For the text-containing cell, return its midpoint in [x, y] coordinate format. 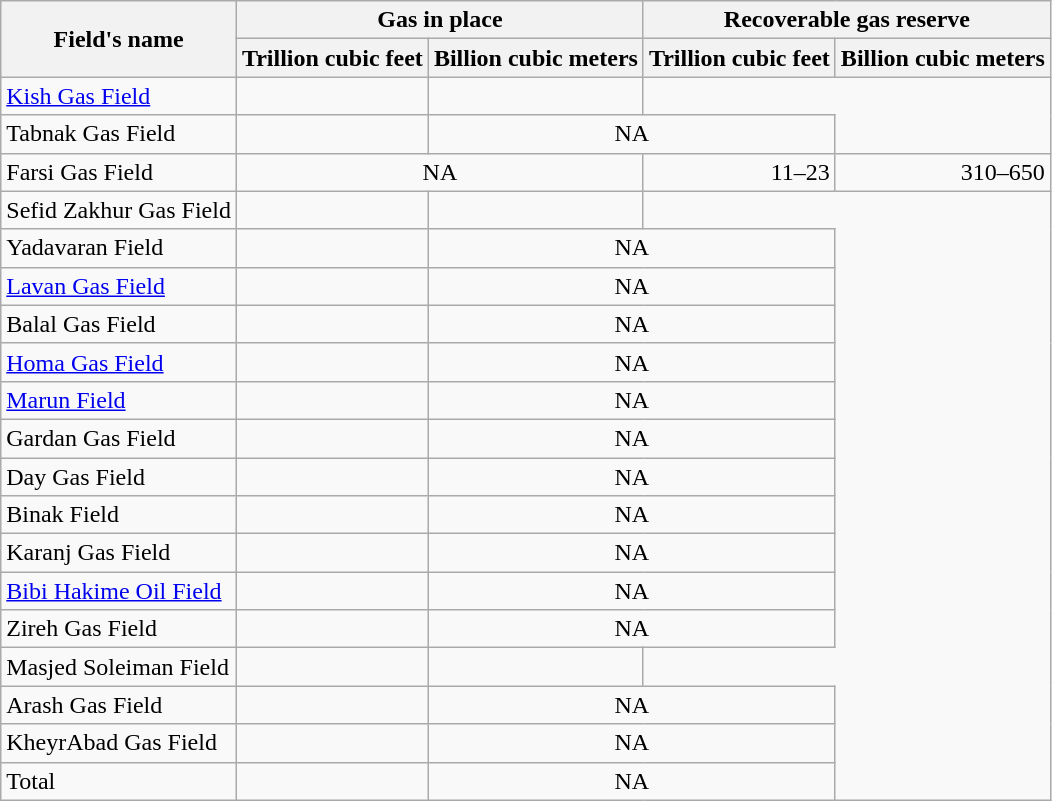
Lavan Gas Field [119, 286]
310–650 [942, 172]
Yadavaran Field [119, 248]
Day Gas Field [119, 477]
Field's name [119, 39]
KheyrAbad Gas Field [119, 743]
Sefid Zakhur Gas Field [119, 210]
Binak Field [119, 515]
Gardan Gas Field [119, 438]
Homa Gas Field [119, 362]
Arash Gas Field [119, 705]
Gas in place [440, 20]
Tabnak Gas Field [119, 134]
Masjed Soleiman Field [119, 667]
11–23 [739, 172]
Balal Gas Field [119, 324]
Recoverable gas reserve [846, 20]
Total [119, 781]
Farsi Gas Field [119, 172]
Zireh Gas Field [119, 629]
Bibi Hakime Oil Field [119, 591]
Karanj Gas Field [119, 553]
Marun Field [119, 400]
Kish Gas Field [119, 96]
